From the cell containing the given text, extract its center point as (X, Y) coordinate. 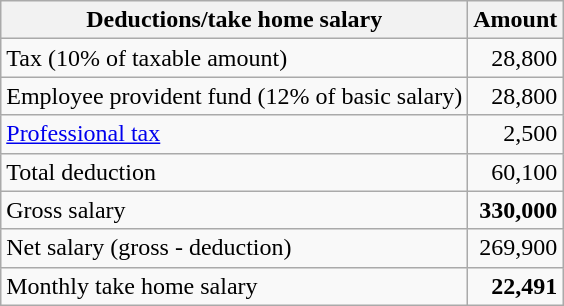
22,491 (516, 286)
330,000 (516, 210)
Gross salary (234, 210)
Tax (10% of taxable amount) (234, 58)
Deductions/take home salary (234, 20)
Total deduction (234, 172)
2,500 (516, 134)
60,100 (516, 172)
Net salary (gross - deduction) (234, 248)
Amount (516, 20)
Monthly take home salary (234, 286)
269,900 (516, 248)
Professional tax (234, 134)
Employee provident fund (12% of basic salary) (234, 96)
